From the cell containing the given text, extract its center point as (X, Y) coordinate. 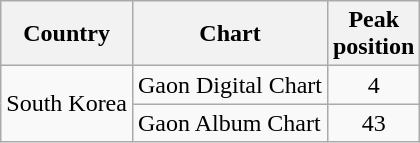
Country (67, 34)
Chart (230, 34)
Gaon Album Chart (230, 123)
Peakposition (373, 34)
South Korea (67, 104)
Gaon Digital Chart (230, 85)
43 (373, 123)
4 (373, 85)
